Pinpoint the cell where the given text exists, returning its (X, Y) midpoint coordinate. 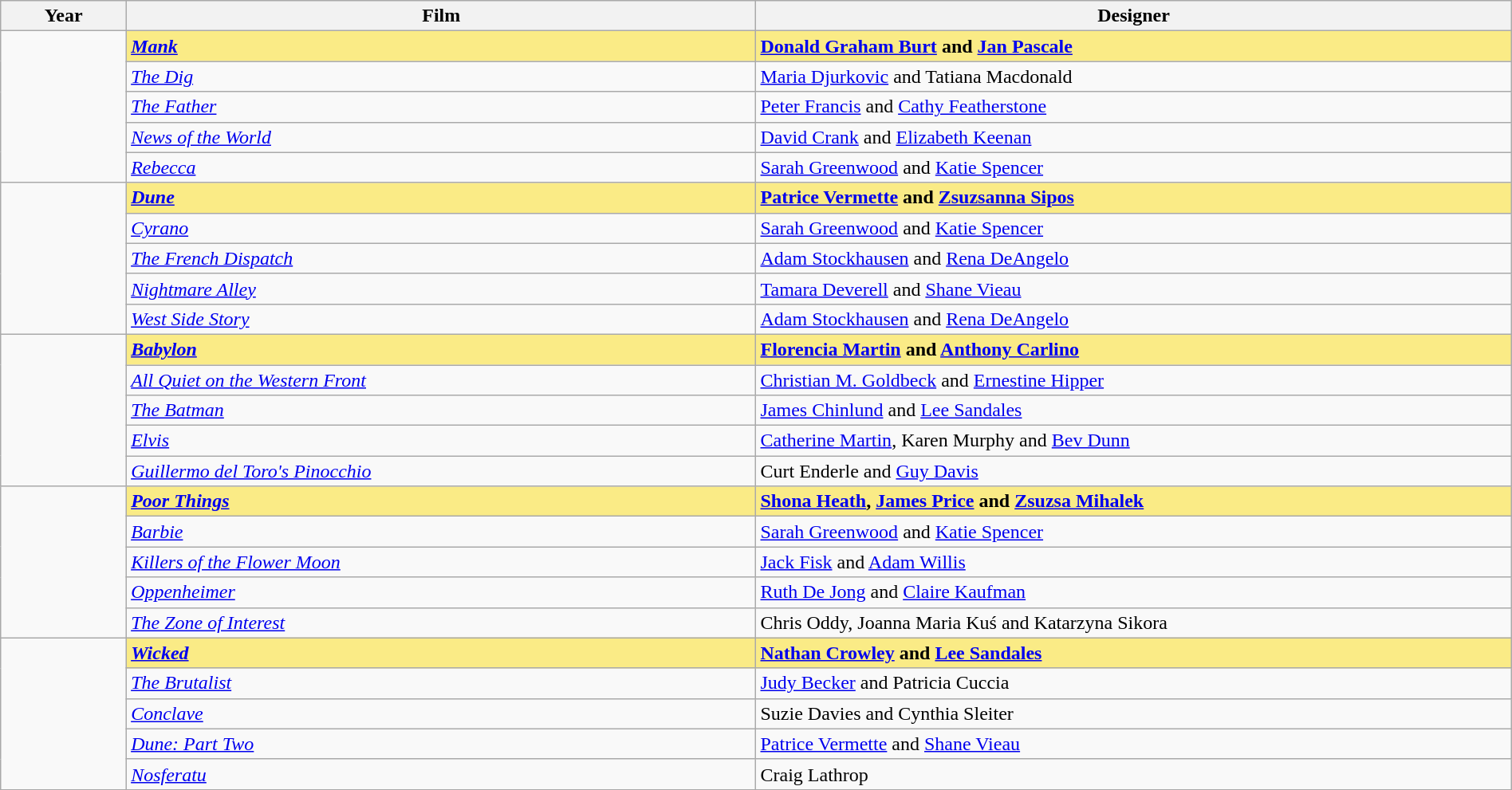
Suzie Davies and Cynthia Sleiter (1134, 713)
Maria Djurkovic and Tatiana Macdonald (1134, 77)
Elvis (442, 441)
Patrice Vermette and Shane Vieau (1134, 744)
News of the World (442, 137)
Rebecca (442, 167)
The Dig (442, 77)
Poor Things (442, 501)
James Chinlund and Lee Sandales (1134, 411)
Barbie (442, 532)
The Zone of Interest (442, 623)
Christian M. Goldbeck and Ernestine Hipper (1134, 380)
Film (442, 16)
Nathan Crowley and Lee Sandales (1134, 653)
Dune (442, 198)
West Side Story (442, 319)
Conclave (442, 713)
Guillermo del Toro's Pinocchio (442, 471)
Mank (442, 46)
Designer (1134, 16)
Nightmare Alley (442, 289)
Killers of the Flower Moon (442, 562)
Babylon (442, 349)
Cyrano (442, 228)
The Father (442, 107)
The Brutalist (442, 683)
Shona Heath, James Price and Zsuzsa Mihalek (1134, 501)
Catherine Martin, Karen Murphy and Bev Dunn (1134, 441)
Ruth De Jong and Claire Kaufman (1134, 592)
Nosferatu (442, 774)
Patrice Vermette and Zsuzsanna Sipos (1134, 198)
Curt Enderle and Guy Davis (1134, 471)
Peter Francis and Cathy Featherstone (1134, 107)
Year (64, 16)
The Batman (442, 411)
Judy Becker and Patricia Cuccia (1134, 683)
Donald Graham Burt and Jan Pascale (1134, 46)
Tamara Deverell and Shane Vieau (1134, 289)
The French Dispatch (442, 258)
Chris Oddy, Joanna Maria Kuś and Katarzyna Sikora (1134, 623)
Jack Fisk and Adam Willis (1134, 562)
Wicked (442, 653)
Oppenheimer (442, 592)
Craig Lathrop (1134, 774)
Dune: Part Two (442, 744)
David Crank and Elizabeth Keenan (1134, 137)
All Quiet on the Western Front (442, 380)
Florencia Martin and Anthony Carlino (1134, 349)
